Scan for the cell matching the given text and deliver its [X, Y] coordinate at center. 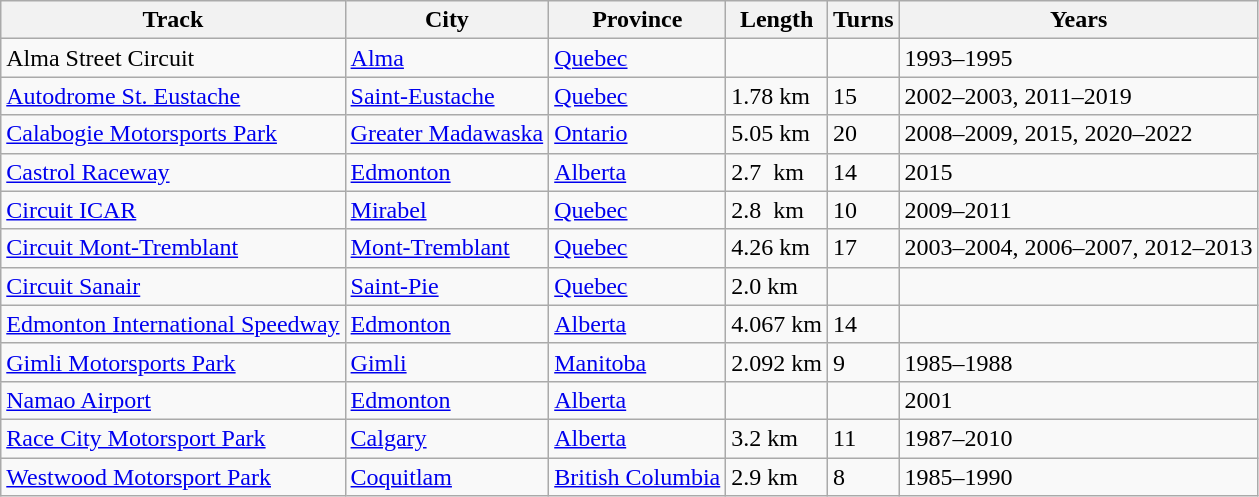
3.2 km [777, 438]
Gimli Motorsports Park [173, 362]
Track [173, 20]
Province [638, 20]
1.78 km [777, 96]
1987–2010 [1078, 438]
Saint-Pie [447, 286]
2.7 km [777, 172]
10 [864, 210]
Westwood Motorsport Park [173, 477]
2001 [1078, 400]
Calabogie Motorsports Park [173, 134]
9 [864, 362]
Ontario [638, 134]
Length [777, 20]
Turns [864, 20]
Circuit Mont-Tremblant [173, 248]
11 [864, 438]
2003–2004, 2006–2007, 2012–2013 [1078, 248]
Edmonton International Speedway [173, 324]
2008–2009, 2015, 2020–2022 [1078, 134]
Mont-Tremblant [447, 248]
Alma Street Circuit [173, 58]
2015 [1078, 172]
Race City Motorsport Park [173, 438]
Gimli [447, 362]
Namao Airport [173, 400]
Coquitlam [447, 477]
1993–1995 [1078, 58]
Years [1078, 20]
2009–2011 [1078, 210]
2002–2003, 2011–2019 [1078, 96]
Alma [447, 58]
Greater Madawaska [447, 134]
Calgary [447, 438]
2.0 km [777, 286]
4.26 km [777, 248]
2.9 km [777, 477]
Mirabel [447, 210]
8 [864, 477]
Autodrome St. Eustache [173, 96]
17 [864, 248]
2.092 km [777, 362]
1985–1988 [1078, 362]
15 [864, 96]
City [447, 20]
Saint-Eustache [447, 96]
Circuit Sanair [173, 286]
4.067 km [777, 324]
British Columbia [638, 477]
1985–1990 [1078, 477]
Circuit ICAR [173, 210]
2.8 km [777, 210]
Manitoba [638, 362]
20 [864, 134]
Castrol Raceway [173, 172]
5.05 km [777, 134]
